Capture the cell that displays the provided text and extract its [X, Y] central coordinate. 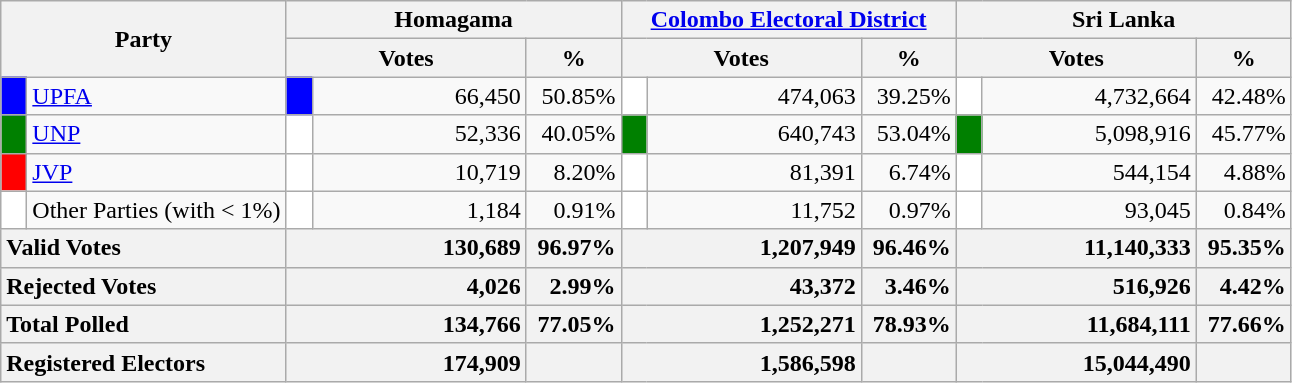
11,752 [754, 210]
11,684,111 [1076, 324]
544,154 [1089, 172]
Colombo Electoral District [788, 20]
78.93% [908, 324]
93,045 [1089, 210]
5,098,916 [1089, 134]
Other Parties (with < 1%) [156, 210]
50.85% [574, 96]
4,026 [406, 286]
1,184 [419, 210]
2.99% [574, 286]
4.88% [1244, 172]
95.35% [1244, 248]
45.77% [1244, 134]
640,743 [754, 134]
UPFA [156, 96]
77.66% [1244, 324]
130,689 [406, 248]
8.20% [574, 172]
96.46% [908, 248]
10,719 [419, 172]
0.97% [908, 210]
JVP [156, 172]
Registered Electors [144, 362]
66,450 [419, 96]
474,063 [754, 96]
15,044,490 [1076, 362]
0.84% [1244, 210]
UNP [156, 134]
174,909 [406, 362]
96.97% [574, 248]
Homagama [454, 20]
4.42% [1244, 286]
3.46% [908, 286]
39.25% [908, 96]
0.91% [574, 210]
Valid Votes [144, 248]
81,391 [754, 172]
516,926 [1076, 286]
6.74% [908, 172]
1,207,949 [741, 248]
53.04% [908, 134]
Sri Lanka [1124, 20]
1,252,271 [741, 324]
11,140,333 [1076, 248]
134,766 [406, 324]
42.48% [1244, 96]
40.05% [574, 134]
Total Polled [144, 324]
4,732,664 [1089, 96]
Party [144, 39]
43,372 [741, 286]
Rejected Votes [144, 286]
1,586,598 [741, 362]
77.05% [574, 324]
52,336 [419, 134]
